From the cell containing the given text, extract its center point as [X, Y] coordinate. 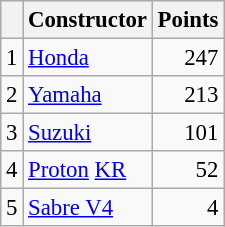
Honda [88, 58]
52 [188, 170]
Proton KR [88, 170]
Constructor [88, 20]
Suzuki [88, 133]
5 [12, 208]
247 [188, 58]
1 [12, 58]
Yamaha [88, 95]
2 [12, 95]
101 [188, 133]
Sabre V4 [88, 208]
Points [188, 20]
213 [188, 95]
3 [12, 133]
